Pinpoint the cell where the given text exists, returning its (X, Y) midpoint coordinate. 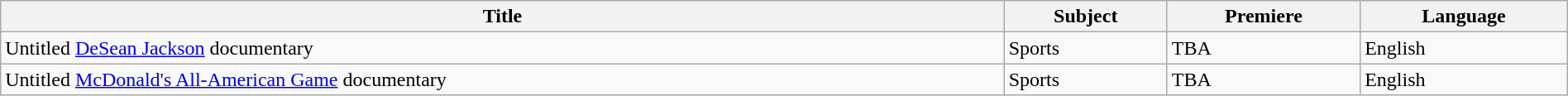
Untitled DeSean Jackson documentary (503, 48)
Subject (1085, 17)
Title (503, 17)
Language (1464, 17)
Premiere (1264, 17)
Untitled McDonald's All-American Game documentary (503, 79)
